Scan for the cell matching the given text and deliver its [x, y] coordinate at center. 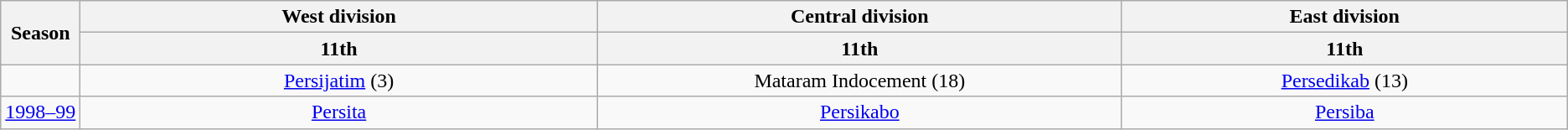
1998–99 [40, 112]
Persiba [1344, 112]
Persedikab (13) [1344, 81]
East division [1344, 17]
West division [339, 17]
Central division [859, 17]
Persita [339, 112]
Persikabo [859, 112]
Mataram Indocement (18) [859, 81]
Season [40, 33]
Persijatim (3) [339, 81]
